Determine the [X, Y] coordinate at the center of the cell enclosing the given text.  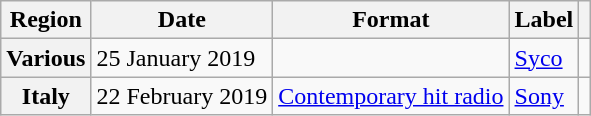
Label [544, 20]
Contemporary hit radio [391, 96]
Region [46, 20]
Sony [544, 96]
22 February 2019 [182, 96]
Date [182, 20]
Syco [544, 58]
Format [391, 20]
Italy [46, 96]
Various [46, 58]
25 January 2019 [182, 58]
